Extract the (x, y) coordinate from the center of the cell holding the provided text.  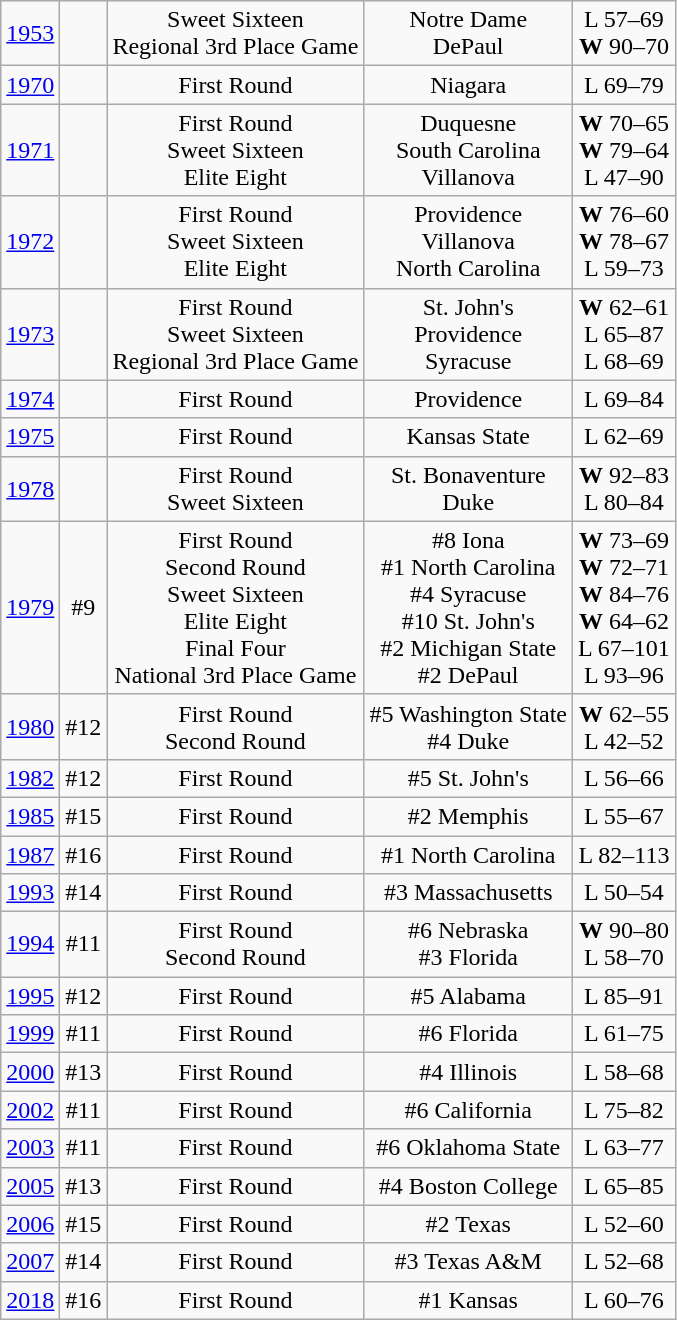
L 65–85 (624, 1186)
#5 St. John's (468, 778)
#3 Texas A&M (468, 1262)
#1 North Carolina (468, 855)
W 70–65W 79–64L 47–90 (624, 150)
1974 (30, 399)
W 62–61L 65–87L 68–69 (624, 334)
1999 (30, 1034)
#9 (84, 608)
St. BonaventureDuke (468, 488)
1980 (30, 726)
2003 (30, 1148)
1985 (30, 816)
First RoundSweet Sixteen (236, 488)
Providence (468, 399)
DuquesneSouth CarolinaVillanova (468, 150)
1953 (30, 34)
W 90–80L 58–70 (624, 944)
#5 Washington State#4 Duke (468, 726)
Niagara (468, 85)
W 73–69W 72–71W 84–76W 64–62L 67–101L 93–96 (624, 608)
2007 (30, 1262)
1987 (30, 855)
ProvidenceVillanovaNorth Carolina (468, 242)
1994 (30, 944)
St. John'sProvidenceSyracuse (468, 334)
2002 (30, 1110)
L 69–84 (624, 399)
Sweet SixteenRegional 3rd Place Game (236, 34)
1982 (30, 778)
L 61–75 (624, 1034)
#8 Iona#1 North Carolina#4 Syracuse#10 St. John's#2 Michigan State#2 DePaul (468, 608)
L 82–113 (624, 855)
2006 (30, 1224)
L 58–68 (624, 1072)
First RoundSecond RoundSweet SixteenElite EightFinal FourNational 3rd Place Game (236, 608)
1978 (30, 488)
#6 California (468, 1110)
L 52–60 (624, 1224)
W 62–55L 42–52 (624, 726)
1979 (30, 608)
L 63–77 (624, 1148)
1972 (30, 242)
Kansas State (468, 437)
#6 Nebraska#3 Florida (468, 944)
W 92–83L 80–84 (624, 488)
#4 Illinois (468, 1072)
#3 Massachusetts (468, 893)
L 62–69 (624, 437)
#2 Texas (468, 1224)
#6 Florida (468, 1034)
W 76–60W 78–67L 59–73 (624, 242)
2000 (30, 1072)
#5 Alabama (468, 996)
2005 (30, 1186)
#6 Oklahoma State (468, 1148)
L 60–76 (624, 1300)
L 52–68 (624, 1262)
1995 (30, 996)
L 75–82 (624, 1110)
#1 Kansas (468, 1300)
#4 Boston College (468, 1186)
L 56–66 (624, 778)
#2 Memphis (468, 816)
First RoundSweet SixteenRegional 3rd Place Game (236, 334)
L 50–54 (624, 893)
1973 (30, 334)
2018 (30, 1300)
1971 (30, 150)
1993 (30, 893)
L 69–79 (624, 85)
L 57–69W 90–70 (624, 34)
Notre DameDePaul (468, 34)
1970 (30, 85)
1975 (30, 437)
L 55–67 (624, 816)
L 85–91 (624, 996)
